Scan for the cell matching the given text and deliver its (x, y) coordinate at center. 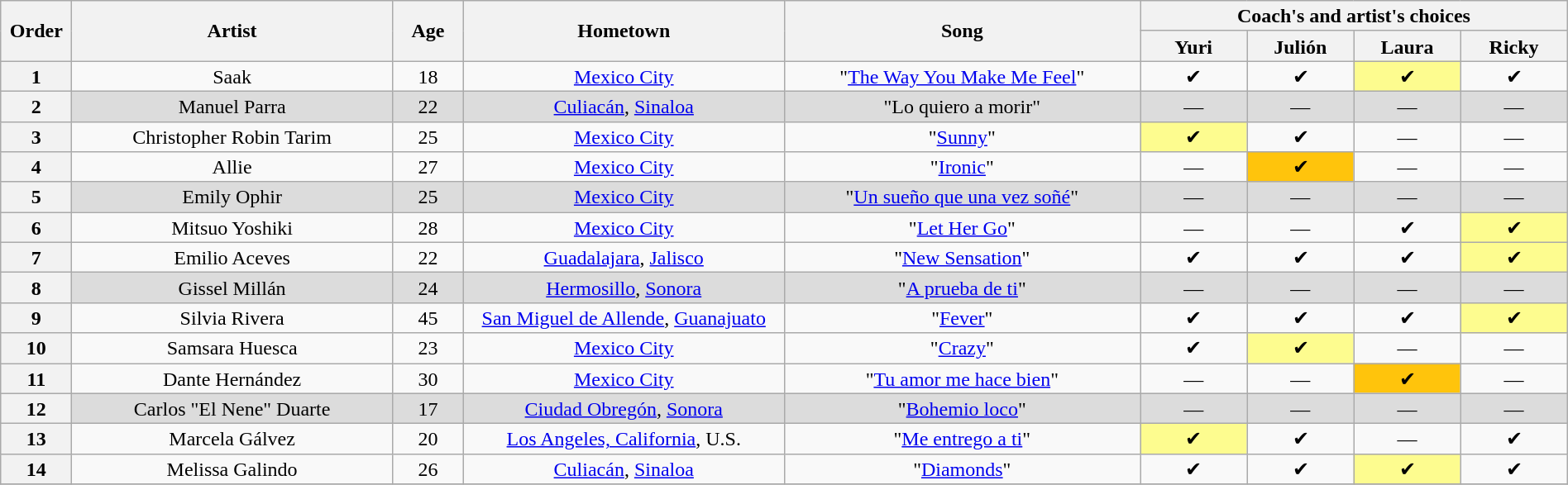
6 (36, 228)
Mitsuo Yoshiki (232, 228)
Saak (232, 76)
5 (36, 197)
Coach's and artist's choices (1355, 17)
7 (36, 258)
"Sunny" (963, 137)
28 (428, 228)
Ciudad Obregón, Sonora (624, 408)
Song (963, 31)
Ricky (1513, 46)
13 (36, 440)
"New Sensation" (963, 258)
Gissel Millán (232, 288)
27 (428, 167)
Laura (1408, 46)
Manuel Parra (232, 106)
24 (428, 288)
Age (428, 31)
Marcela Gálvez (232, 440)
Guadalajara, Jalisco (624, 258)
"Fever" (963, 317)
4 (36, 167)
2 (36, 106)
10 (36, 349)
"Crazy" (963, 349)
8 (36, 288)
20 (428, 440)
Samsara Huesca (232, 349)
Hometown (624, 31)
11 (36, 378)
9 (36, 317)
Christopher Robin Tarim (232, 137)
23 (428, 349)
Melissa Galindo (232, 469)
Los Angeles, California, U.S. (624, 440)
30 (428, 378)
"Me entrego a ti" (963, 440)
"Un sueño que una vez soñé" (963, 197)
Carlos "El Nene" Duarte (232, 408)
Dante Hernández (232, 378)
"The Way You Make Me Feel" (963, 76)
San Miguel de Allende, Guanajuato (624, 317)
18 (428, 76)
3 (36, 137)
"Diamonds" (963, 469)
"Let Her Go" (963, 228)
Hermosillo, Sonora (624, 288)
Julión (1300, 46)
45 (428, 317)
Order (36, 31)
Allie (232, 167)
Emily Ophir (232, 197)
"A prueba de ti" (963, 288)
Artist (232, 31)
17 (428, 408)
Yuri (1194, 46)
"Lo quiero a morir" (963, 106)
Silvia Rivera (232, 317)
"Ironic" (963, 167)
1 (36, 76)
12 (36, 408)
14 (36, 469)
"Bohemio loco" (963, 408)
Emilio Aceves (232, 258)
26 (428, 469)
"Tu amor me hace bien" (963, 378)
